Identify which cell holds the provided text, then report its (X, Y) central coordinate. 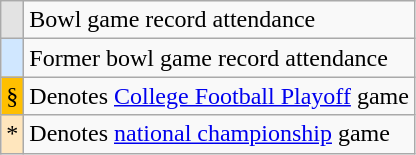
* (12, 134)
Denotes College Football Playoff game (220, 96)
Bowl game record attendance (220, 20)
Former bowl game record attendance (220, 58)
§ (12, 96)
Denotes national championship game (220, 134)
